Determine the (X, Y) coordinate at the center of the cell enclosing the given text.  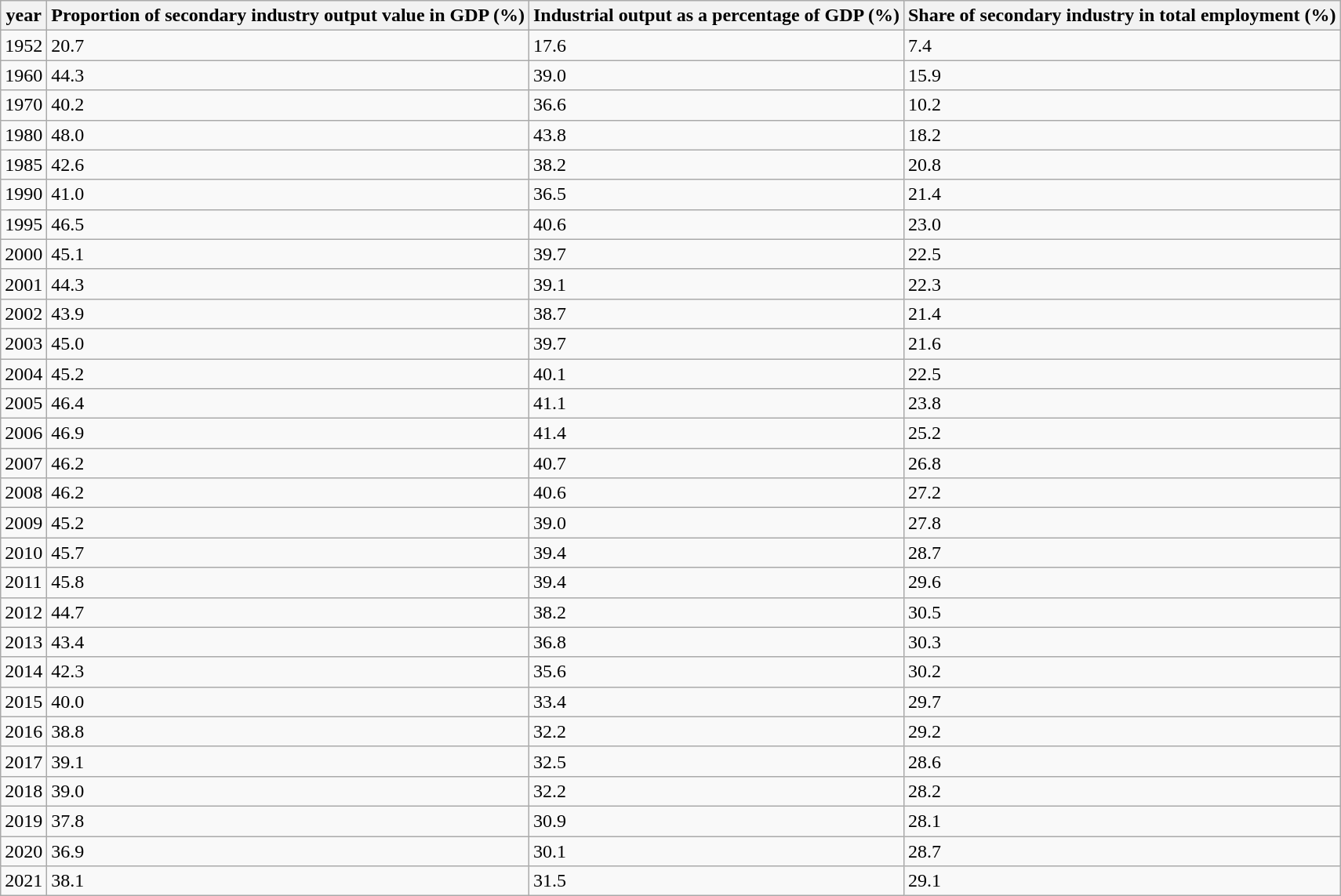
2014 (24, 672)
2008 (24, 493)
2009 (24, 523)
43.8 (716, 135)
Industrial output as a percentage of GDP (%) (716, 16)
41.1 (716, 404)
2012 (24, 612)
29.7 (1121, 702)
22.3 (1121, 284)
44.7 (289, 612)
29.2 (1121, 731)
27.8 (1121, 523)
31.5 (716, 881)
2020 (24, 851)
37.8 (289, 821)
21.6 (1121, 343)
30.3 (1121, 642)
36.9 (289, 851)
year (24, 16)
2010 (24, 553)
1952 (24, 45)
2018 (24, 791)
1990 (24, 194)
36.6 (716, 105)
41.4 (716, 433)
2000 (24, 254)
32.5 (716, 761)
2017 (24, 761)
28.1 (1121, 821)
46.9 (289, 433)
38.1 (289, 881)
18.2 (1121, 135)
2003 (24, 343)
2004 (24, 374)
27.2 (1121, 493)
42.3 (289, 672)
25.2 (1121, 433)
41.0 (289, 194)
2021 (24, 881)
2016 (24, 731)
2007 (24, 463)
1970 (24, 105)
28.6 (1121, 761)
40.7 (716, 463)
36.5 (716, 194)
45.7 (289, 553)
38.7 (716, 314)
2015 (24, 702)
29.1 (1121, 881)
45.0 (289, 343)
36.8 (716, 642)
2002 (24, 314)
30.9 (716, 821)
7.4 (1121, 45)
48.0 (289, 135)
20.8 (1121, 165)
23.0 (1121, 224)
35.6 (716, 672)
30.2 (1121, 672)
1985 (24, 165)
46.5 (289, 224)
46.4 (289, 404)
30.5 (1121, 612)
2006 (24, 433)
2005 (24, 404)
2013 (24, 642)
26.8 (1121, 463)
29.6 (1121, 582)
30.1 (716, 851)
43.9 (289, 314)
Proportion of secondary industry output value in GDP (%) (289, 16)
43.4 (289, 642)
45.1 (289, 254)
2001 (24, 284)
40.0 (289, 702)
20.7 (289, 45)
1980 (24, 135)
42.6 (289, 165)
28.2 (1121, 791)
2019 (24, 821)
23.8 (1121, 404)
15.9 (1121, 75)
40.1 (716, 374)
2011 (24, 582)
Share of secondary industry in total employment (%) (1121, 16)
38.8 (289, 731)
40.2 (289, 105)
33.4 (716, 702)
45.8 (289, 582)
1960 (24, 75)
17.6 (716, 45)
1995 (24, 224)
10.2 (1121, 105)
